Extract the [X, Y] coordinate from the center of the cell holding the provided text.  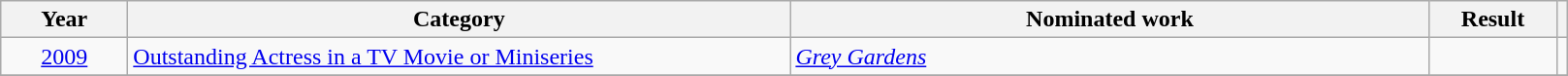
Result [1493, 19]
Category [460, 19]
Outstanding Actress in a TV Movie or Miniseries [460, 57]
Year [64, 19]
2009 [64, 57]
Grey Gardens [1109, 57]
Nominated work [1109, 19]
